Identify which cell holds the provided text, then report its (x, y) central coordinate. 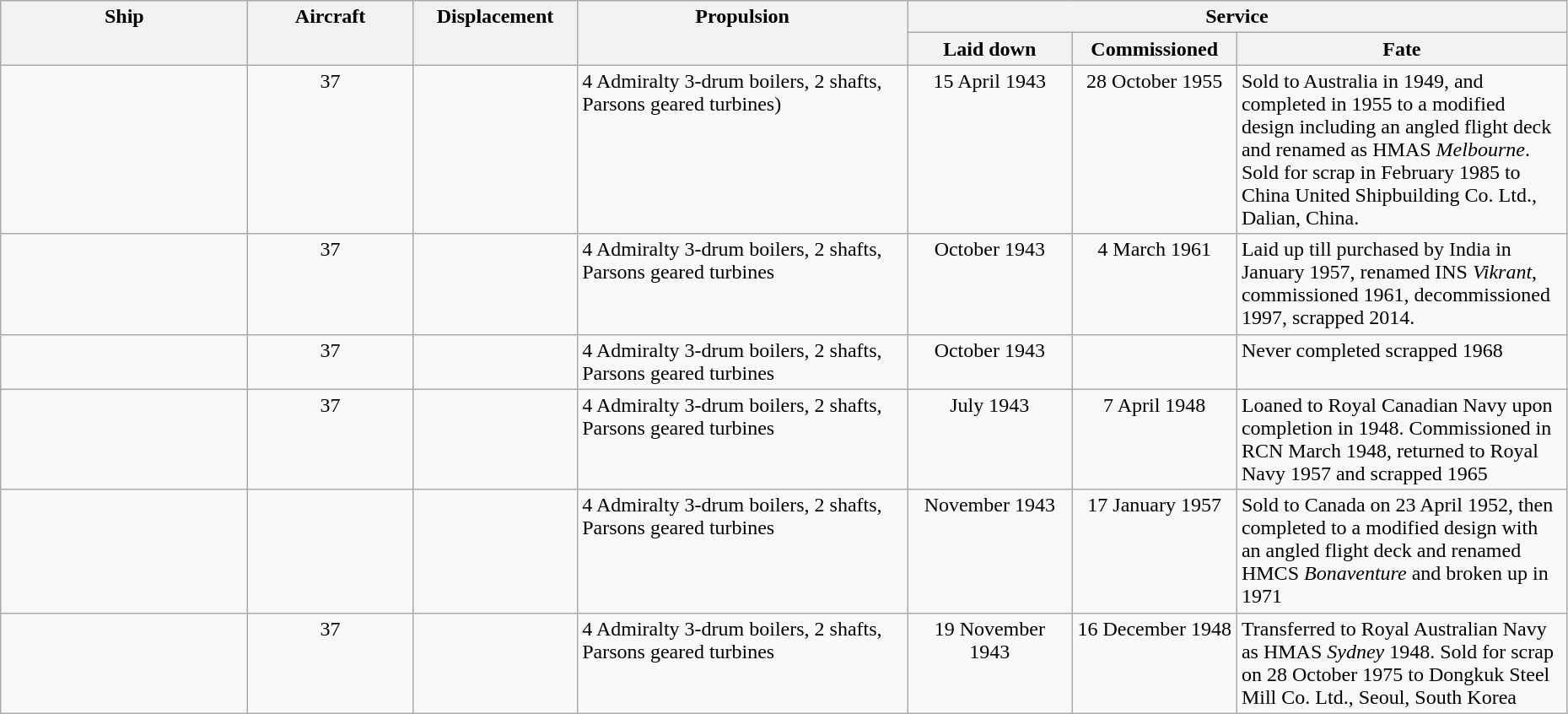
15 April 1943 (990, 149)
Propulsion (742, 33)
Service (1237, 17)
Ship (125, 33)
17 January 1957 (1154, 551)
Commissioned (1154, 49)
Laid down (990, 49)
Transferred to Royal Australian Navy as HMAS Sydney 1948. Sold for scrap on 28 October 1975 to Dongkuk Steel Mill Co. Ltd., Seoul, South Korea (1402, 663)
16 December 1948 (1154, 663)
Fate (1402, 49)
Loaned to Royal Canadian Navy upon completion in 1948. Commissioned in RCN March 1948, returned to Royal Navy 1957 and scrapped 1965 (1402, 439)
November 1943 (990, 551)
Sold to Canada on 23 April 1952, then completed to a modified design with an angled flight deck and renamed HMCS Bonaventure and broken up in 1971 (1402, 551)
July 1943 (990, 439)
19 November 1943 (990, 663)
28 October 1955 (1154, 149)
Laid up till purchased by India in January 1957, renamed INS Vikrant, commissioned 1961, decommissioned 1997, scrapped 2014. (1402, 284)
4 Admiralty 3-drum boilers, 2 shafts, Parsons geared turbines) (742, 149)
Aircraft (331, 33)
4 March 1961 (1154, 284)
7 April 1948 (1154, 439)
Never completed scrapped 1968 (1402, 361)
Displacement (494, 33)
